Capture the cell that displays the provided text and extract its [x, y] central coordinate. 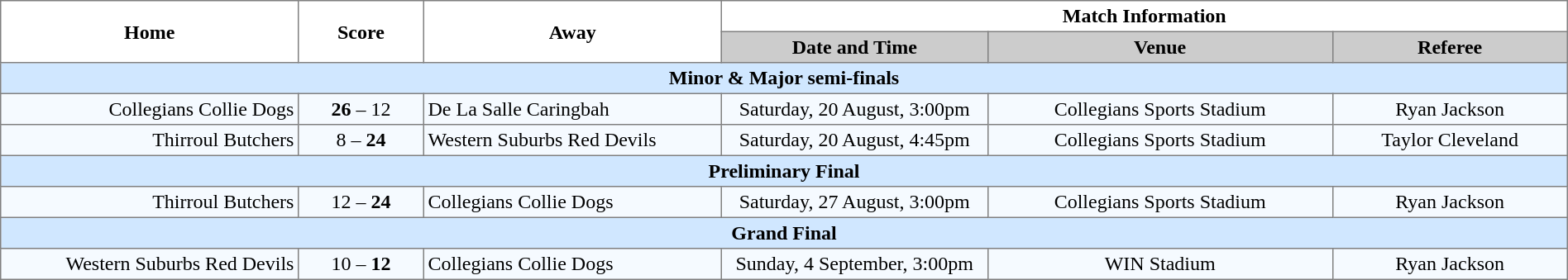
Away [572, 31]
Score [361, 31]
De La Salle Caringbah [572, 109]
8 – 24 [361, 140]
10 – 12 [361, 264]
12 – 24 [361, 202]
Venue [1159, 47]
Referee [1450, 47]
Grand Final [784, 233]
Saturday, 20 August, 4:45pm [854, 140]
Sunday, 4 September, 3:00pm [854, 264]
Home [150, 31]
Saturday, 20 August, 3:00pm [854, 109]
Minor & Major semi-finals [784, 78]
Date and Time [854, 47]
Taylor Cleveland [1450, 140]
Preliminary Final [784, 171]
Saturday, 27 August, 3:00pm [854, 202]
WIN Stadium [1159, 264]
26 – 12 [361, 109]
Match Information [1145, 17]
